Output the [X, Y] coordinate of the center of the cell containing the given text.  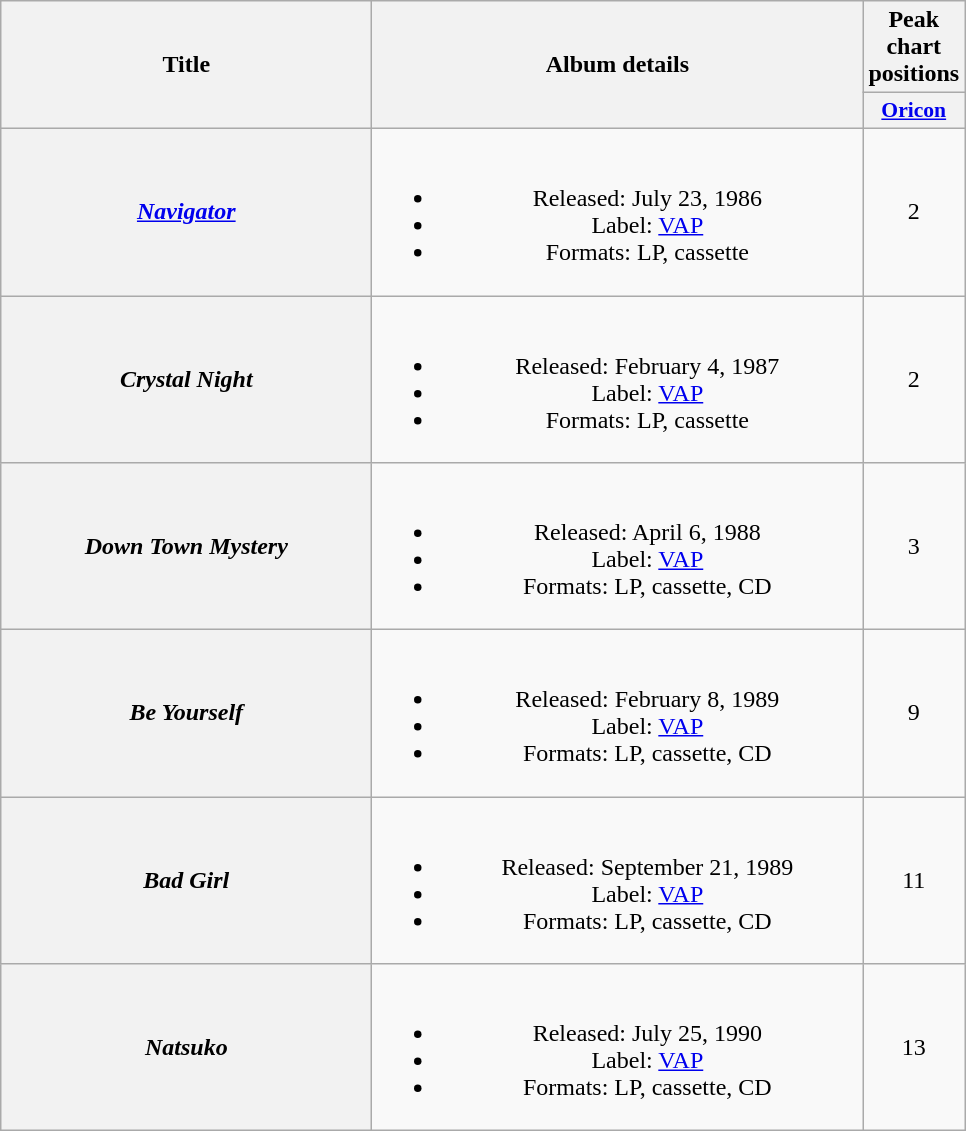
Be Yourself [186, 714]
3 [914, 546]
Crystal Night [186, 380]
Released: September 21, 1989Label: VAPFormats: LP, cassette, CD [618, 880]
Peak chart positions [914, 47]
Down Town Mystery [186, 546]
13 [914, 1048]
Navigator [186, 212]
Released: April 6, 1988Label: VAPFormats: LP, cassette, CD [618, 546]
Released: July 25, 1990Label: VAPFormats: LP, cassette, CD [618, 1048]
9 [914, 714]
11 [914, 880]
Bad Girl [186, 880]
Natsuko [186, 1048]
Album details [618, 65]
Oricon [914, 111]
Released: July 23, 1986Label: VAPFormats: LP, cassette [618, 212]
Released: February 8, 1989Label: VAPFormats: LP, cassette, CD [618, 714]
Title [186, 65]
Released: February 4, 1987Label: VAPFormats: LP, cassette [618, 380]
